Determine the (X, Y) coordinate at the center of the cell enclosing the given text.  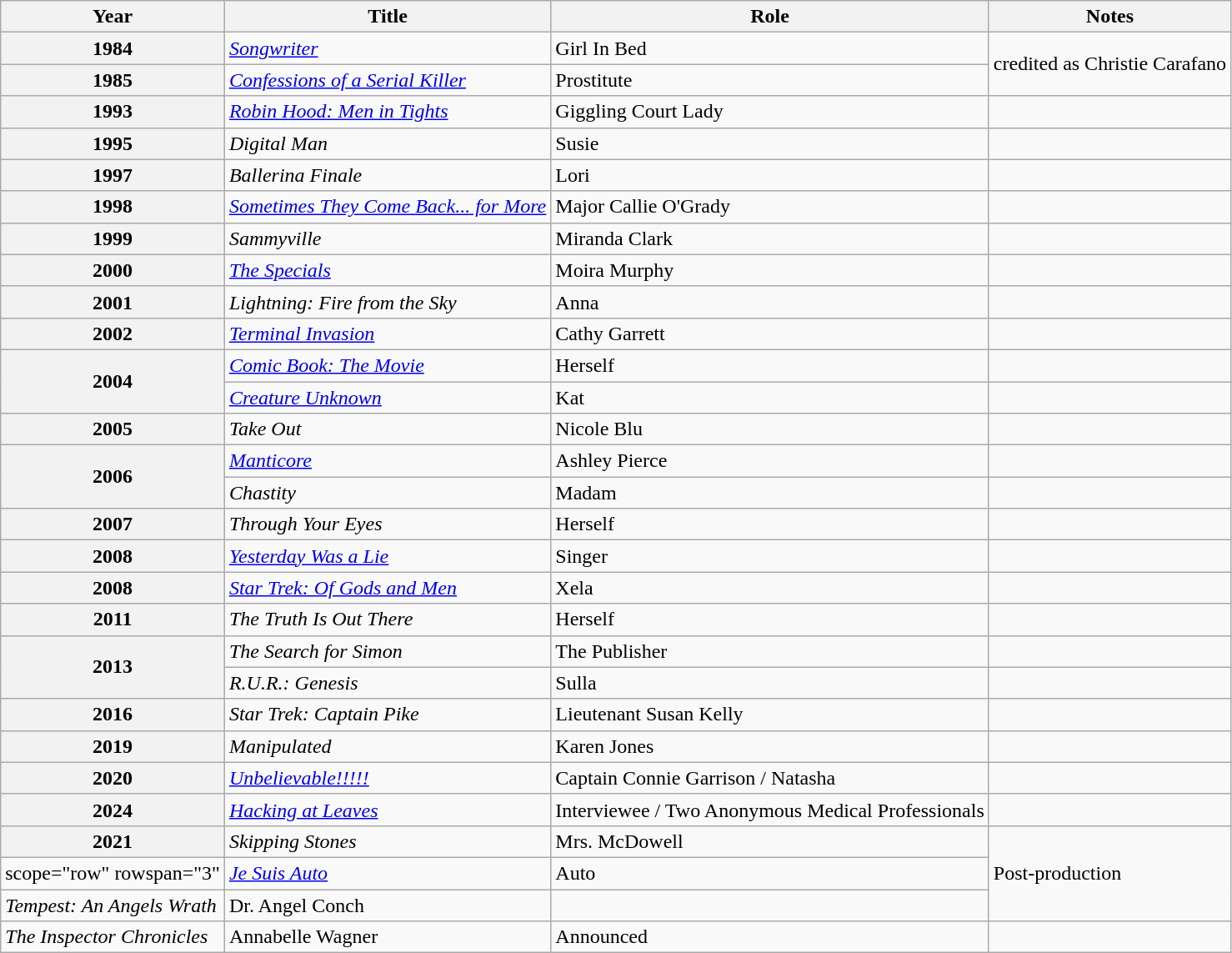
Madam (770, 493)
1993 (113, 112)
Sammyville (387, 238)
1997 (113, 175)
1985 (113, 80)
Dr. Angel Conch (387, 905)
Captain Connie Garrison / Natasha (770, 778)
Lieutenant Susan Kelly (770, 715)
1998 (113, 207)
Nicole Blu (770, 429)
Singer (770, 556)
Songwriter (387, 48)
1984 (113, 48)
Role (770, 17)
Star Trek: Captain Pike (387, 715)
Sulla (770, 683)
Mrs. McDowell (770, 841)
Robin Hood: Men in Tights (387, 112)
Giggling Court Lady (770, 112)
Year (113, 17)
Ballerina Finale (387, 175)
Ashley Pierce (770, 461)
2000 (113, 270)
2020 (113, 778)
2013 (113, 667)
The Search for Simon (387, 651)
Confessions of a Serial Killer (387, 80)
2002 (113, 334)
Star Trek: Of Gods and Men (387, 588)
Lightning: Fire from the Sky (387, 302)
2016 (113, 715)
2019 (113, 746)
Chastity (387, 493)
Major Callie O'Grady (770, 207)
Unbelievable!!!!! (387, 778)
Cathy Garrett (770, 334)
Xela (770, 588)
scope="row" rowspan="3" (113, 873)
Je Suis Auto (387, 873)
Yesterday Was a Lie (387, 556)
Susie (770, 143)
Take Out (387, 429)
1999 (113, 238)
The Specials (387, 270)
Digital Man (387, 143)
Creature Unknown (387, 398)
Manticore (387, 461)
Manipulated (387, 746)
Anna (770, 302)
Kat (770, 398)
Sometimes They Come Back... for More (387, 207)
Terminal Invasion (387, 334)
The Truth Is Out There (387, 619)
Comic Book: The Movie (387, 365)
Through Your Eyes (387, 524)
Karen Jones (770, 746)
Hacking at Leaves (387, 810)
2001 (113, 302)
credited as Christie Carafano (1109, 64)
Announced (770, 937)
2011 (113, 619)
Lori (770, 175)
Tempest: An Angels Wrath (113, 905)
Girl In Bed (770, 48)
Prostitute (770, 80)
Annabelle Wagner (387, 937)
Miranda Clark (770, 238)
2004 (113, 381)
R.U.R.: Genesis (387, 683)
2021 (113, 841)
2007 (113, 524)
Notes (1109, 17)
2006 (113, 477)
Post-production (1109, 873)
The Inspector Chronicles (113, 937)
Interviewee / Two Anonymous Medical Professionals (770, 810)
Title (387, 17)
Moira Murphy (770, 270)
Skipping Stones (387, 841)
Auto (770, 873)
2024 (113, 810)
2005 (113, 429)
1995 (113, 143)
The Publisher (770, 651)
